Provide the [x, y] coordinate of the cell's center where the given text is located.  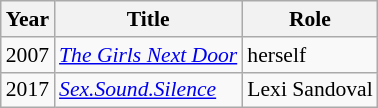
Lexi Sandoval [310, 90]
Sex.Sound.Silence [148, 90]
Title [148, 19]
Role [310, 19]
2007 [28, 55]
2017 [28, 90]
herself [310, 55]
Year [28, 19]
The Girls Next Door [148, 55]
